Output the [x, y] coordinate of the center of the cell containing the given text.  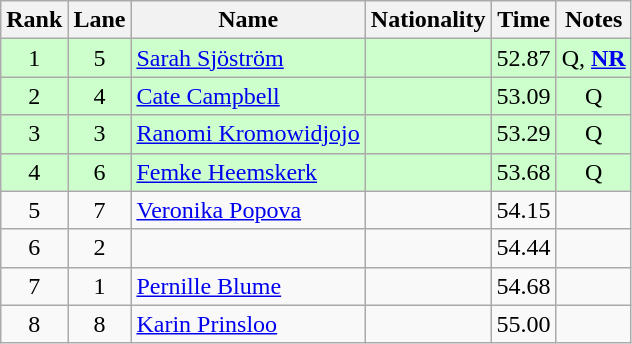
Lane [100, 20]
53.29 [524, 134]
Sarah Sjöström [248, 58]
54.68 [524, 286]
Veronika Popova [248, 210]
Notes [594, 20]
54.44 [524, 248]
Nationality [428, 20]
Karin Prinsloo [248, 324]
53.68 [524, 172]
Q, NR [594, 58]
Name [248, 20]
Rank [34, 20]
54.15 [524, 210]
52.87 [524, 58]
55.00 [524, 324]
Femke Heemskerk [248, 172]
Time [524, 20]
Pernille Blume [248, 286]
53.09 [524, 96]
Ranomi Kromowidjojo [248, 134]
Cate Campbell [248, 96]
